Find where the given text appears and provide that cell's center as [X, Y] coordinate. 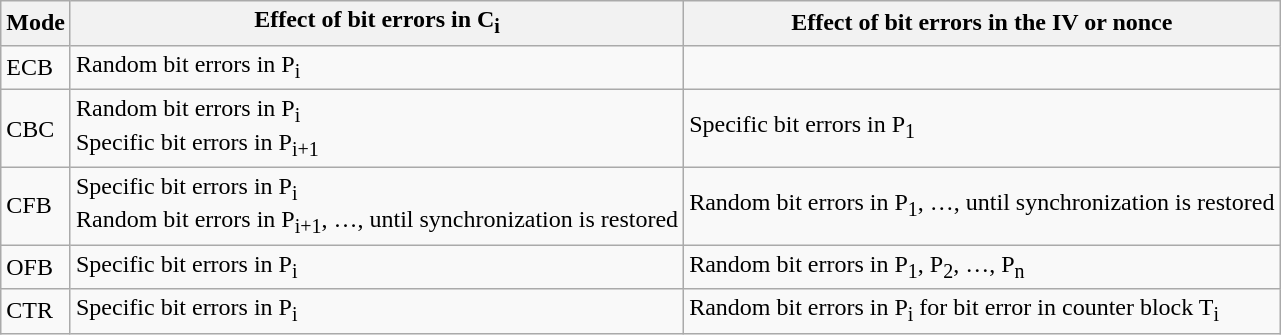
CBC [36, 128]
CTR [36, 311]
Specific bit errors in Pi Random bit errors in Pi+1, …, until synchronization is restored [376, 206]
CFB [36, 206]
Effect of bit errors in Ci [376, 23]
Random bit errors in P1, P2, …, Pn [982, 267]
OFB [36, 267]
ECB [36, 67]
Mode [36, 23]
Specific bit errors in P1 [982, 128]
Effect of bit errors in the IV or nonce [982, 23]
Random bit errors in Pi for bit error in counter block Ti [982, 311]
Random bit errors in P1, …, until synchronization is restored [982, 206]
Random bit errors in Pi [376, 67]
Random bit errors in PiSpecific bit errors in Pi+1 [376, 128]
